Locate the cell with the specified text and output its [X, Y] center coordinate. 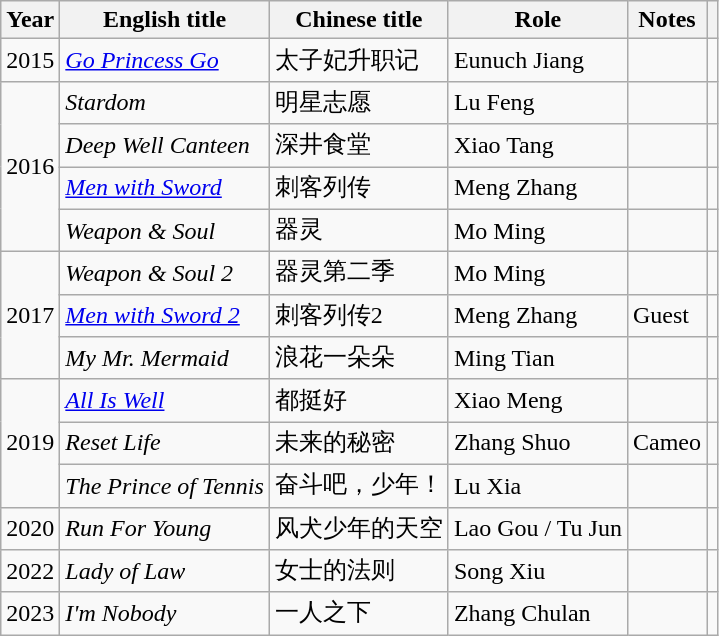
The Prince of Tennis [165, 486]
English title [165, 20]
浪花一朵朵 [358, 358]
All Is Well [165, 400]
2019 [30, 443]
Reset Life [165, 444]
Deep Well Canteen [165, 146]
Chinese title [358, 20]
太子妃升职记 [358, 60]
2015 [30, 60]
Run For Young [165, 528]
Song Xiu [538, 572]
2022 [30, 572]
Notes [666, 20]
Weapon & Soul 2 [165, 274]
未来的秘密 [358, 444]
Lu Feng [538, 102]
Lu Xia [538, 486]
Go Princess Go [165, 60]
刺客列传 [358, 188]
Xiao Tang [538, 146]
My Mr. Mermaid [165, 358]
2023 [30, 614]
明星志愿 [358, 102]
I'm Nobody [165, 614]
奋斗吧，少年！ [358, 486]
Xiao Meng [538, 400]
2017 [30, 316]
器灵 [358, 230]
Zhang Chulan [538, 614]
一人之下 [358, 614]
Year [30, 20]
女士的法则 [358, 572]
Lao Gou / Tu Jun [538, 528]
Ming Tian [538, 358]
器灵第二季 [358, 274]
Men with Sword [165, 188]
2016 [30, 166]
Stardom [165, 102]
2020 [30, 528]
Lady of Law [165, 572]
Zhang Shuo [538, 444]
Role [538, 20]
都挺好 [358, 400]
刺客列传2 [358, 316]
Guest [666, 316]
Cameo [666, 444]
Weapon & Soul [165, 230]
Men with Sword 2 [165, 316]
Eunuch Jiang [538, 60]
风犬少年的天空 [358, 528]
深井食堂 [358, 146]
